Capture the cell that displays the provided text and extract its [x, y] central coordinate. 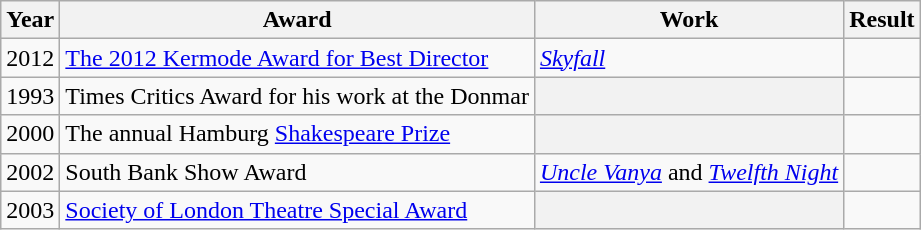
2003 [30, 210]
South Bank Show Award [298, 172]
Result [882, 20]
Uncle Vanya and Twelfth Night [688, 172]
The 2012 Kermode Award for Best Director [298, 58]
Times Critics Award for his work at the Donmar [298, 96]
2002 [30, 172]
2000 [30, 134]
The annual Hamburg Shakespeare Prize [298, 134]
Year [30, 20]
Skyfall [688, 58]
1993 [30, 96]
Award [298, 20]
Society of London Theatre Special Award [298, 210]
2012 [30, 58]
Work [688, 20]
